Pinpoint the cell where the given text exists, returning its [x, y] midpoint coordinate. 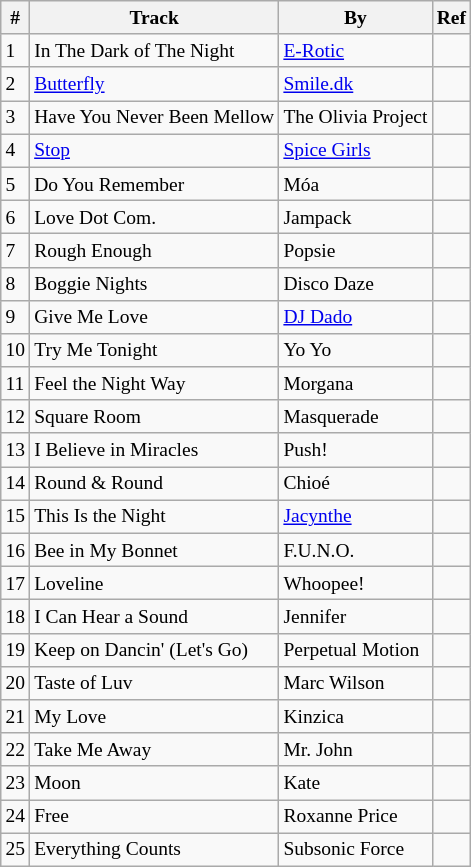
DJ Dado [356, 316]
Jennifer [356, 616]
Loveline [154, 584]
Subsonic Force [356, 850]
17 [16, 584]
Try Me Tonight [154, 350]
Spice Girls [356, 150]
Yo Yo [356, 350]
Mr. John [356, 750]
Round & Round [154, 484]
Disco Daze [356, 284]
16 [16, 550]
Have You Never Been Mellow [154, 118]
Everything Counts [154, 850]
Taste of Luv [154, 682]
Smile.dk [356, 84]
# [16, 18]
21 [16, 716]
I Can Hear a Sound [154, 616]
3 [16, 118]
10 [16, 350]
22 [16, 750]
E-Rotic [356, 50]
Móa [356, 184]
F.U.N.O. [356, 550]
24 [16, 816]
Push! [356, 450]
Marc Wilson [356, 682]
Kinzica [356, 716]
12 [16, 416]
Roxanne Price [356, 816]
Kate [356, 782]
Whoopee! [356, 584]
Popsie [356, 250]
14 [16, 484]
15 [16, 516]
5 [16, 184]
Jacynthe [356, 516]
By [356, 18]
2 [16, 84]
Ref [452, 18]
7 [16, 250]
18 [16, 616]
Moon [154, 782]
Perpetual Motion [356, 650]
In The Dark of The Night [154, 50]
23 [16, 782]
Do You Remember [154, 184]
Stop [154, 150]
Square Room [154, 416]
4 [16, 150]
Track [154, 18]
8 [16, 284]
9 [16, 316]
Feel the Night Way [154, 384]
Butterfly [154, 84]
Keep on Dancin' (Let's Go) [154, 650]
This Is the Night [154, 516]
Rough Enough [154, 250]
Bee in My Bonnet [154, 550]
Chioé [356, 484]
My Love [154, 716]
I Believe in Miracles [154, 450]
The Olivia Project [356, 118]
19 [16, 650]
Morgana [356, 384]
Free [154, 816]
13 [16, 450]
Love Dot Com. [154, 216]
20 [16, 682]
Jampack [356, 216]
Give Me Love [154, 316]
Boggie Nights [154, 284]
Masquerade [356, 416]
1 [16, 50]
6 [16, 216]
11 [16, 384]
25 [16, 850]
Take Me Away [154, 750]
